Provide the [x, y] coordinate of the cell's center where the given text is located.  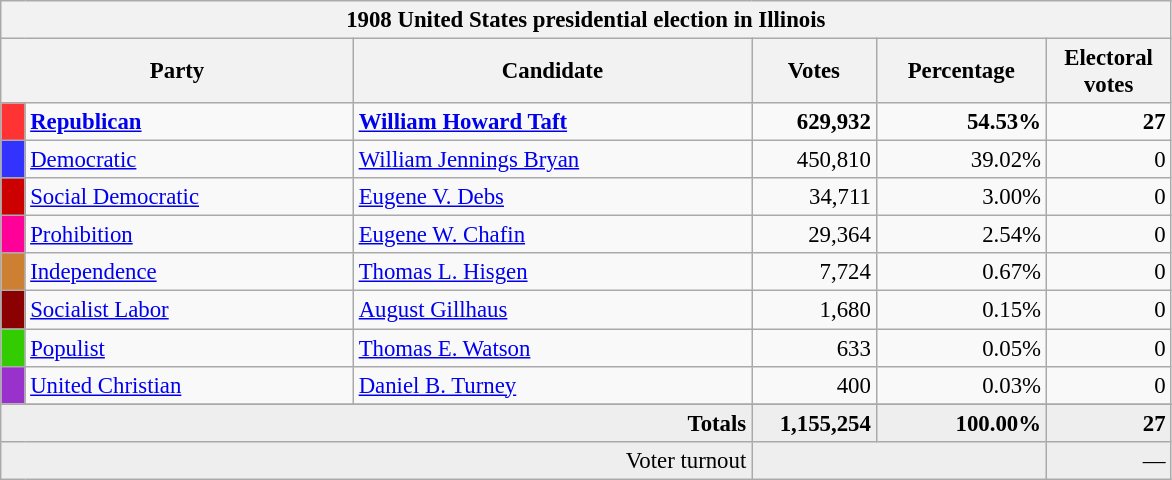
Prohibition [189, 235]
William Jennings Bryan [552, 160]
Eugene V. Debs [552, 197]
Percentage [961, 72]
Independence [189, 273]
Thomas L. Hisgen [552, 273]
Democratic [189, 160]
Socialist Labor [189, 310]
39.02% [961, 160]
— [1108, 460]
Populist [189, 348]
34,711 [814, 197]
0.05% [961, 348]
United Christian [189, 385]
1908 United States presidential election in Illinois [586, 20]
400 [814, 385]
629,932 [814, 122]
Votes [814, 72]
1,680 [814, 310]
3.00% [961, 197]
633 [814, 348]
Voter turnout [376, 460]
Electoral votes [1108, 72]
Candidate [552, 72]
Republican [189, 122]
100.00% [961, 423]
2.54% [961, 235]
William Howard Taft [552, 122]
54.53% [961, 122]
0.03% [961, 385]
Party [178, 72]
0.15% [961, 310]
Eugene W. Chafin [552, 235]
Totals [376, 423]
Daniel B. Turney [552, 385]
29,364 [814, 235]
Thomas E. Watson [552, 348]
August Gillhaus [552, 310]
450,810 [814, 160]
7,724 [814, 273]
0.67% [961, 273]
1,155,254 [814, 423]
Social Democratic [189, 197]
